Capture the cell that displays the provided text and extract its (X, Y) central coordinate. 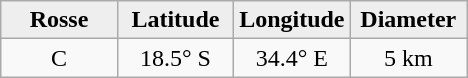
Latitude (175, 20)
5 km (408, 58)
C (59, 58)
Rosse (59, 20)
34.4° E (292, 58)
Diameter (408, 20)
18.5° S (175, 58)
Longitude (292, 20)
